Search for the cell housing the specified text and yield its (X, Y) center coordinate. 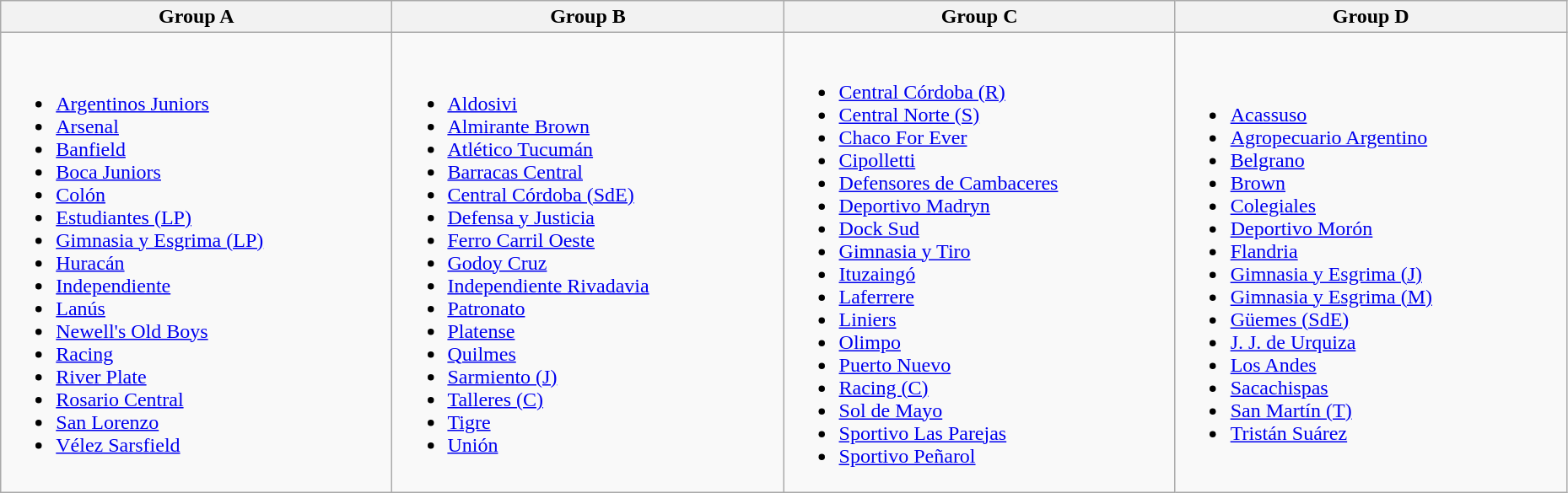
Group D (1371, 17)
Group B (588, 17)
Group A (197, 17)
Group C (979, 17)
